Determine the (X, Y) coordinate at the center of the cell enclosing the given text.  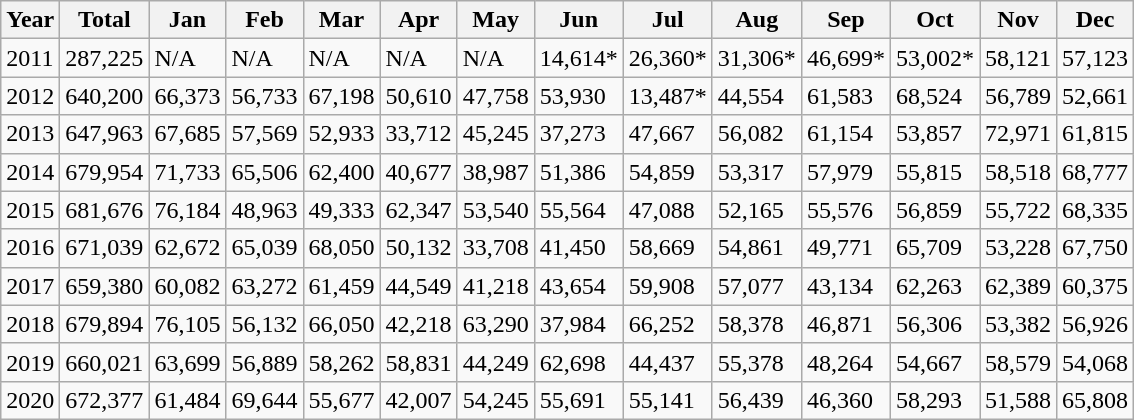
62,400 (342, 172)
681,676 (104, 210)
2013 (30, 134)
55,722 (1018, 210)
51,386 (578, 172)
55,677 (342, 400)
67,198 (342, 96)
58,378 (756, 324)
33,712 (418, 134)
42,218 (418, 324)
65,709 (934, 248)
44,549 (418, 286)
53,857 (934, 134)
Mar (342, 20)
58,518 (1018, 172)
62,263 (934, 286)
69,644 (264, 400)
26,360* (668, 58)
60,082 (188, 286)
46,360 (846, 400)
49,771 (846, 248)
2012 (30, 96)
58,669 (668, 248)
52,933 (342, 134)
55,141 (668, 400)
48,264 (846, 362)
59,908 (668, 286)
41,450 (578, 248)
33,708 (496, 248)
52,661 (1096, 96)
672,377 (104, 400)
72,971 (1018, 134)
2019 (30, 362)
55,576 (846, 210)
61,815 (1096, 134)
640,200 (104, 96)
May (496, 20)
56,889 (264, 362)
68,335 (1096, 210)
58,579 (1018, 362)
647,963 (104, 134)
53,002* (934, 58)
31,306* (756, 58)
40,677 (418, 172)
2018 (30, 324)
58,293 (934, 400)
45,245 (496, 134)
Apr (418, 20)
65,808 (1096, 400)
Jun (578, 20)
62,347 (418, 210)
68,524 (934, 96)
63,272 (264, 286)
56,132 (264, 324)
56,733 (264, 96)
Aug (756, 20)
55,815 (934, 172)
2017 (30, 286)
55,691 (578, 400)
66,252 (668, 324)
56,082 (756, 134)
66,050 (342, 324)
66,373 (188, 96)
679,894 (104, 324)
50,610 (418, 96)
60,375 (1096, 286)
44,249 (496, 362)
54,859 (668, 172)
48,963 (264, 210)
55,564 (578, 210)
46,871 (846, 324)
46,699* (846, 58)
49,333 (342, 210)
41,218 (496, 286)
67,685 (188, 134)
51,588 (1018, 400)
Feb (264, 20)
67,750 (1096, 248)
44,437 (668, 362)
Year (30, 20)
2014 (30, 172)
61,484 (188, 400)
660,021 (104, 362)
14,614* (578, 58)
53,317 (756, 172)
57,077 (756, 286)
Nov (1018, 20)
61,583 (846, 96)
37,984 (578, 324)
38,987 (496, 172)
58,831 (418, 362)
58,121 (1018, 58)
61,459 (342, 286)
2015 (30, 210)
Sep (846, 20)
76,105 (188, 324)
57,123 (1096, 58)
43,134 (846, 286)
659,380 (104, 286)
53,540 (496, 210)
54,245 (496, 400)
56,926 (1096, 324)
56,789 (1018, 96)
50,132 (418, 248)
68,777 (1096, 172)
43,654 (578, 286)
56,859 (934, 210)
13,487* (668, 96)
55,378 (756, 362)
54,861 (756, 248)
Jul (668, 20)
68,050 (342, 248)
71,733 (188, 172)
62,698 (578, 362)
679,954 (104, 172)
2020 (30, 400)
287,225 (104, 58)
Dec (1096, 20)
37,273 (578, 134)
56,439 (756, 400)
63,290 (496, 324)
61,154 (846, 134)
2011 (30, 58)
56,306 (934, 324)
62,672 (188, 248)
63,699 (188, 362)
42,007 (418, 400)
65,506 (264, 172)
47,088 (668, 210)
53,382 (1018, 324)
54,068 (1096, 362)
62,389 (1018, 286)
65,039 (264, 248)
Oct (934, 20)
53,228 (1018, 248)
57,979 (846, 172)
52,165 (756, 210)
53,930 (578, 96)
54,667 (934, 362)
671,039 (104, 248)
58,262 (342, 362)
47,667 (668, 134)
2016 (30, 248)
44,554 (756, 96)
Total (104, 20)
76,184 (188, 210)
57,569 (264, 134)
Jan (188, 20)
47,758 (496, 96)
